Find where the given text appears and provide that cell's center as (X, Y) coordinate. 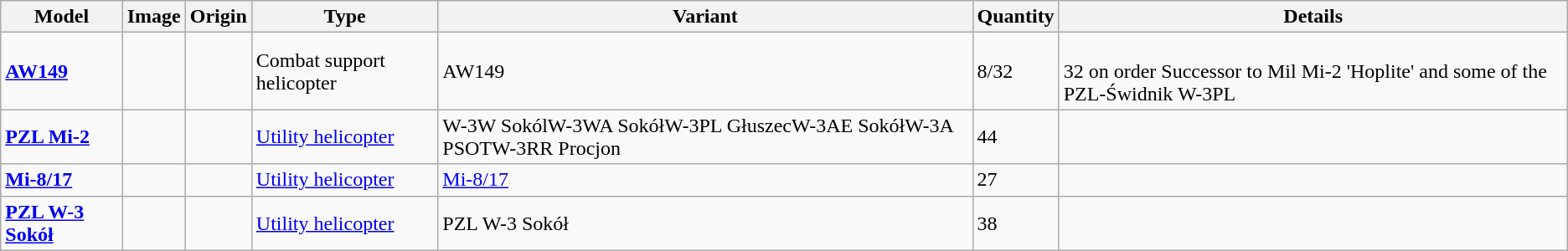
Model (62, 17)
PZL Mi-2 (62, 137)
8/32 (1015, 71)
Combat support helicopter (344, 71)
27 (1015, 180)
Details (1313, 17)
W-3W SokólW-3WA SokółW-3PL GłuszecW-3AE SokółW-3A PSOTW-3RR Procjon (705, 137)
Image (154, 17)
Variant (705, 17)
32 on order Successor to Mil Mi-2 'Hoplite' and some of the PZL-Świdnik W-3PL (1313, 71)
Origin (218, 17)
38 (1015, 223)
44 (1015, 137)
Type (344, 17)
Quantity (1015, 17)
